Output the (x, y) coordinate of the center of the cell containing the given text.  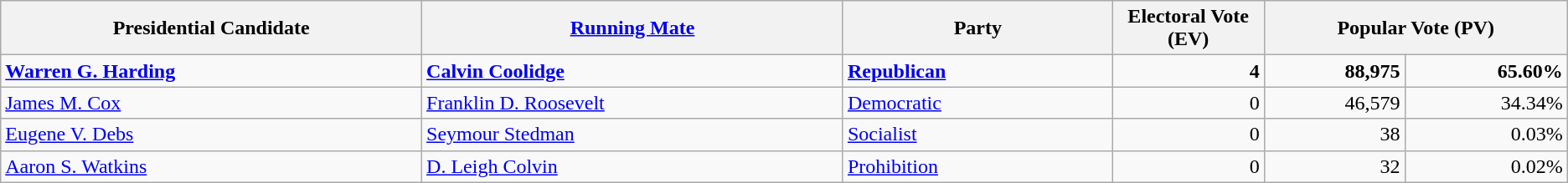
Party (977, 28)
34.34% (1486, 103)
0.03% (1486, 135)
Running Mate (633, 28)
Calvin Coolidge (633, 71)
Prohibition (977, 166)
Electoral Vote (EV) (1188, 28)
Seymour Stedman (633, 135)
Eugene V. Debs (211, 135)
38 (1334, 135)
James M. Cox (211, 103)
4 (1188, 71)
65.60% (1486, 71)
Democratic (977, 103)
46,579 (1334, 103)
88,975 (1334, 71)
Aaron S. Watkins (211, 166)
Popular Vote (PV) (1416, 28)
0.02% (1486, 166)
Socialist (977, 135)
D. Leigh Colvin (633, 166)
Republican (977, 71)
32 (1334, 166)
Warren G. Harding (211, 71)
Presidential Candidate (211, 28)
Franklin D. Roosevelt (633, 103)
